From the cell containing the given text, extract its center point as (x, y) coordinate. 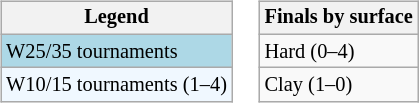
Legend (116, 18)
W10/15 tournaments (1–4) (116, 85)
Finals by surface (339, 18)
Clay (1–0) (339, 85)
W25/35 tournaments (116, 51)
Hard (0–4) (339, 51)
